Scan for the cell matching the given text and deliver its [X, Y] coordinate at center. 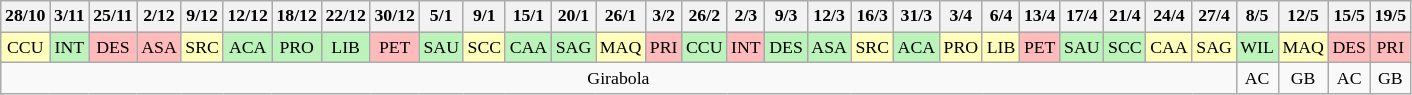
24/4 [1169, 16]
17/4 [1082, 16]
25/11 [113, 16]
16/3 [872, 16]
3/11 [70, 16]
2/12 [159, 16]
12/12 [248, 16]
22/12 [346, 16]
9/3 [786, 16]
3/4 [960, 16]
27/4 [1214, 16]
9/12 [202, 16]
28/10 [26, 16]
19/5 [1390, 16]
5/1 [441, 16]
Girabola [618, 78]
WIL [1257, 48]
31/3 [916, 16]
21/4 [1125, 16]
8/5 [1257, 16]
15/5 [1349, 16]
26/1 [621, 16]
26/2 [704, 16]
30/12 [394, 16]
20/1 [573, 16]
18/12 [296, 16]
13/4 [1040, 16]
15/1 [528, 16]
12/5 [1303, 16]
2/3 [746, 16]
3/2 [664, 16]
9/1 [484, 16]
12/3 [829, 16]
6/4 [1000, 16]
